Return [x, y] of the center of cell containing provided text 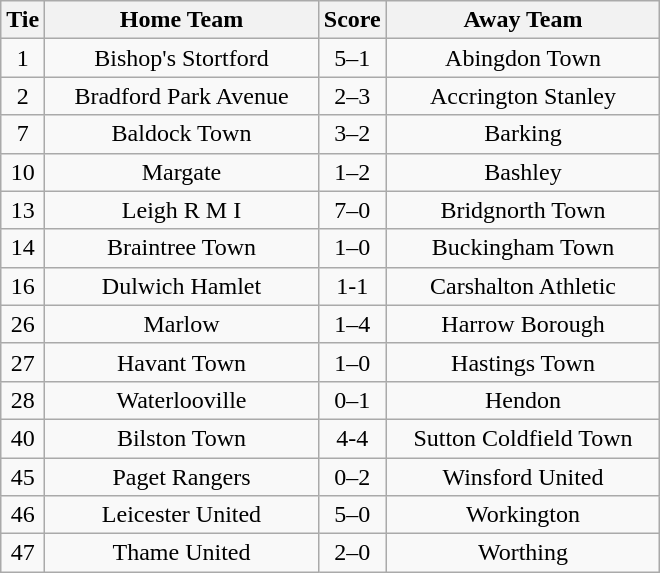
Bishop's Stortford [182, 58]
4-4 [352, 438]
Waterlooville [182, 400]
Paget Rangers [182, 477]
0–1 [352, 400]
3–2 [352, 134]
Sutton Coldfield Town [523, 438]
Abingdon Town [523, 58]
46 [23, 515]
2 [23, 96]
1–4 [352, 324]
7–0 [352, 210]
13 [23, 210]
26 [23, 324]
Havant Town [182, 362]
Workington [523, 515]
Bilston Town [182, 438]
1-1 [352, 286]
5–1 [352, 58]
40 [23, 438]
7 [23, 134]
Braintree Town [182, 248]
Worthing [523, 553]
27 [23, 362]
Baldock Town [182, 134]
Away Team [523, 20]
Thame United [182, 553]
Score [352, 20]
5–0 [352, 515]
28 [23, 400]
0–2 [352, 477]
10 [23, 172]
Barking [523, 134]
Bridgnorth Town [523, 210]
14 [23, 248]
Carshalton Athletic [523, 286]
Hastings Town [523, 362]
Marlow [182, 324]
Leigh R M I [182, 210]
Margate [182, 172]
16 [23, 286]
Bradford Park Avenue [182, 96]
45 [23, 477]
Winsford United [523, 477]
Buckingham Town [523, 248]
Leicester United [182, 515]
Tie [23, 20]
Dulwich Hamlet [182, 286]
Hendon [523, 400]
Bashley [523, 172]
Accrington Stanley [523, 96]
47 [23, 553]
Home Team [182, 20]
Harrow Borough [523, 324]
2–0 [352, 553]
1 [23, 58]
1–2 [352, 172]
2–3 [352, 96]
